Detect which cell encompasses the target text, then output its (X, Y) center coordinate. 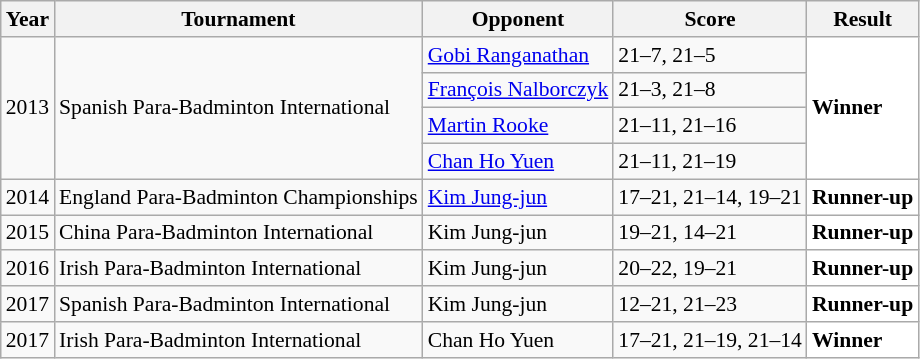
20–22, 19–21 (710, 269)
François Nalborczyk (518, 90)
China Para-Badminton International (238, 233)
Opponent (518, 19)
17–21, 21–19, 21–14 (710, 340)
17–21, 21–14, 19–21 (710, 197)
Year (28, 19)
Gobi Ranganathan (518, 55)
21–11, 21–19 (710, 162)
19–21, 14–21 (710, 233)
21–11, 21–16 (710, 126)
12–21, 21–23 (710, 304)
2016 (28, 269)
England Para-Badminton Championships (238, 197)
21–3, 21–8 (710, 90)
21–7, 21–5 (710, 55)
2014 (28, 197)
2013 (28, 108)
Score (710, 19)
2015 (28, 233)
Result (862, 19)
Martin Rooke (518, 126)
Tournament (238, 19)
